Output the (x, y) coordinate of the center of the cell containing the given text.  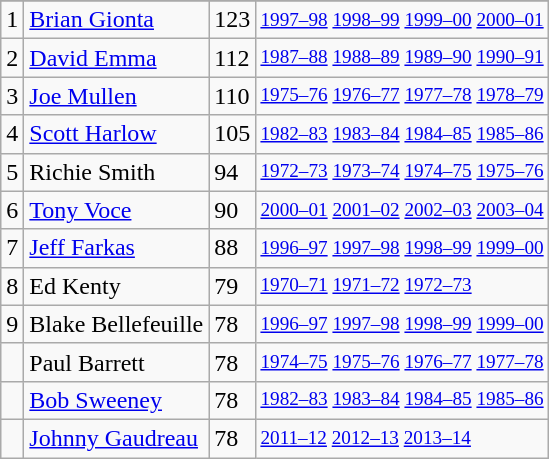
Tony Voce (116, 210)
1974–75 1975–76 1976–77 1977–78 (402, 362)
2 (12, 58)
110 (232, 96)
4 (12, 134)
David Emma (116, 58)
Paul Barrett (116, 362)
Bob Sweeney (116, 400)
2000–01 2001–02 2002–03 2003–04 (402, 210)
Ed Kenty (116, 286)
79 (232, 286)
112 (232, 58)
Scott Harlow (116, 134)
3 (12, 96)
Jeff Farkas (116, 248)
6 (12, 210)
Blake Bellefeuille (116, 324)
105 (232, 134)
Brian Gionta (116, 20)
2011–12 2012–13 2013–14 (402, 438)
8 (12, 286)
1 (12, 20)
Richie Smith (116, 172)
1970–71 1971–72 1972–73 (402, 286)
9 (12, 324)
7 (12, 248)
1975–76 1976–77 1977–78 1978–79 (402, 96)
5 (12, 172)
1972–73 1973–74 1974–75 1975–76 (402, 172)
90 (232, 210)
Johnny Gaudreau (116, 438)
1987–88 1988–89 1989–90 1990–91 (402, 58)
123 (232, 20)
Joe Mullen (116, 96)
94 (232, 172)
1997–98 1998–99 1999–00 2000–01 (402, 20)
88 (232, 248)
